Return (X, Y) of the center of cell containing provided text 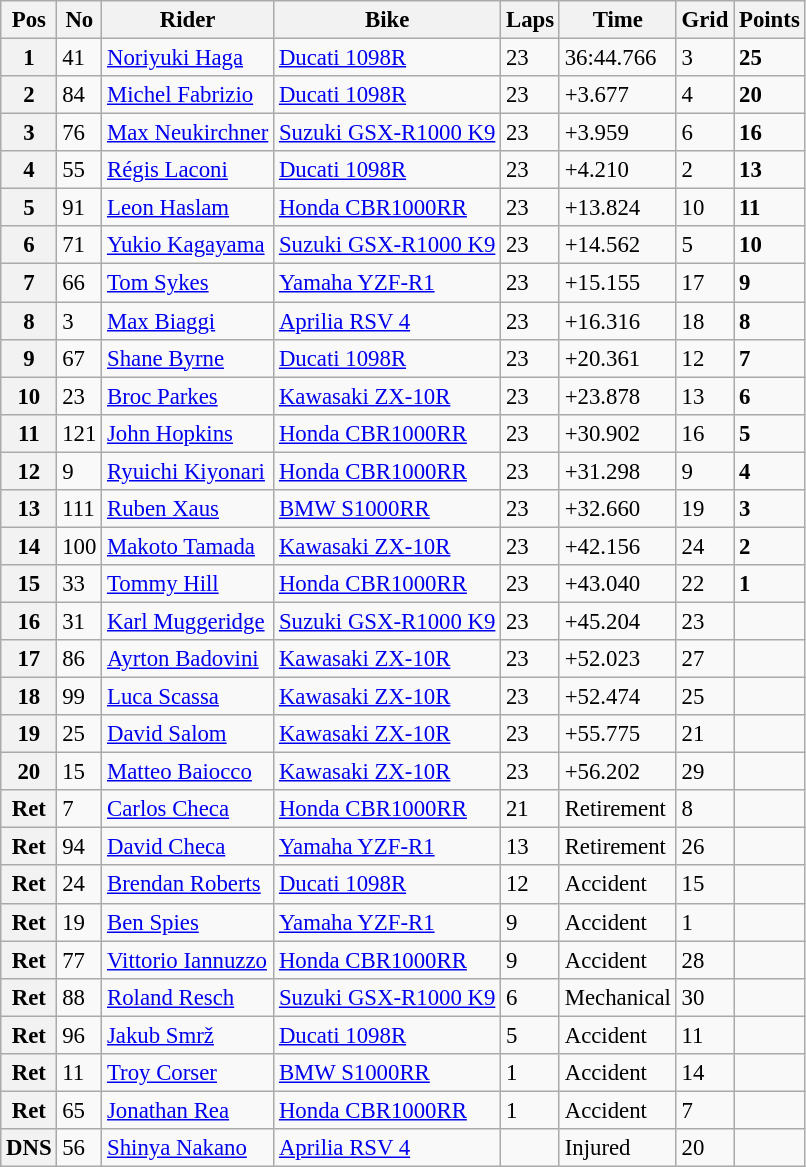
+20.361 (618, 358)
30 (704, 997)
+16.316 (618, 321)
28 (704, 960)
Brendan Roberts (188, 885)
+32.660 (618, 509)
67 (80, 358)
Bike (388, 20)
Time (618, 20)
Roland Resch (188, 997)
+55.775 (618, 734)
David Checa (188, 847)
+52.023 (618, 659)
Troy Corser (188, 1073)
Mechanical (618, 997)
56 (80, 1148)
Rider (188, 20)
99 (80, 697)
+52.474 (618, 697)
41 (80, 58)
Ruben Xaus (188, 509)
65 (80, 1110)
+30.902 (618, 433)
John Hopkins (188, 433)
94 (80, 847)
Broc Parkes (188, 396)
Michel Fabrizio (188, 95)
71 (80, 245)
+4.210 (618, 170)
77 (80, 960)
Leon Haslam (188, 208)
Luca Scassa (188, 697)
Max Neukirchner (188, 133)
+31.298 (618, 471)
+56.202 (618, 772)
Tom Sykes (188, 283)
100 (80, 546)
76 (80, 133)
Matteo Baiocco (188, 772)
Shane Byrne (188, 358)
+42.156 (618, 546)
66 (80, 283)
DNS (29, 1148)
+14.562 (618, 245)
Laps (530, 20)
Ryuichi Kiyonari (188, 471)
Makoto Tamada (188, 546)
+3.959 (618, 133)
Max Biaggi (188, 321)
Vittorio Iannuzzo (188, 960)
96 (80, 1035)
91 (80, 208)
111 (80, 509)
+13.824 (618, 208)
Pos (29, 20)
Carlos Checa (188, 809)
84 (80, 95)
Ben Spies (188, 922)
27 (704, 659)
55 (80, 170)
Jonathan Rea (188, 1110)
+23.878 (618, 396)
121 (80, 433)
36:44.766 (618, 58)
Shinya Nakano (188, 1148)
88 (80, 997)
Noriyuki Haga (188, 58)
29 (704, 772)
Régis Laconi (188, 170)
Karl Muggeridge (188, 621)
+43.040 (618, 584)
Ayrton Badovini (188, 659)
Tommy Hill (188, 584)
31 (80, 621)
No (80, 20)
Injured (618, 1148)
+45.204 (618, 621)
Points (770, 20)
26 (704, 847)
22 (704, 584)
86 (80, 659)
Jakub Smrž (188, 1035)
Grid (704, 20)
33 (80, 584)
David Salom (188, 734)
+15.155 (618, 283)
+3.677 (618, 95)
Yukio Kagayama (188, 245)
